Return the (X, Y) coordinate for the center point of the cell that contains the specified text.  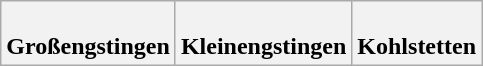
Großengstingen (88, 34)
Kleinengstingen (263, 34)
Kohlstetten (417, 34)
